Determine the (x, y) coordinate at the center of the cell enclosing the given text.  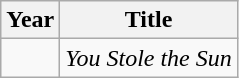
Title (149, 20)
Year (30, 20)
You Stole the Sun (149, 58)
